Locate the cell with the specified text and output its (X, Y) center coordinate. 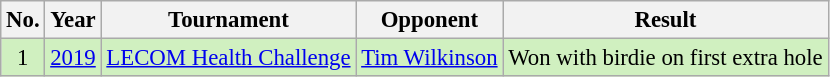
No. (23, 20)
Won with birdie on first extra hole (666, 58)
Opponent (430, 20)
2019 (73, 58)
Tournament (228, 20)
Tim Wilkinson (430, 58)
Result (666, 20)
1 (23, 58)
Year (73, 20)
LECOM Health Challenge (228, 58)
